Capture the cell that displays the provided text and extract its [X, Y] central coordinate. 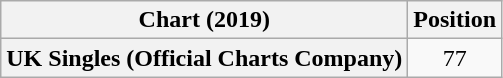
UK Singles (Official Charts Company) [204, 58]
77 [455, 58]
Position [455, 20]
Chart (2019) [204, 20]
